Return the (X, Y) coordinate for the center point of the cell that contains the specified text.  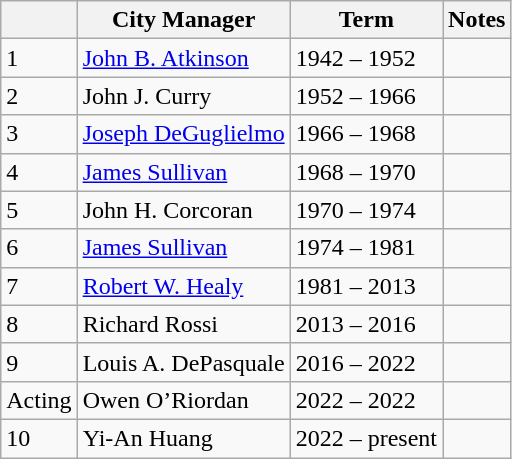
John H. Corcoran (184, 210)
1968 – 1970 (366, 172)
9 (39, 362)
2022 – 2022 (366, 400)
Robert W. Healy (184, 286)
Joseph DeGuglielmo (184, 134)
2022 – present (366, 438)
10 (39, 438)
5 (39, 210)
1966 – 1968 (366, 134)
1 (39, 58)
2 (39, 96)
4 (39, 172)
Yi-An Huang (184, 438)
Notes (477, 20)
City Manager (184, 20)
1970 – 1974 (366, 210)
Term (366, 20)
8 (39, 324)
2013 – 2016 (366, 324)
1952 – 1966 (366, 96)
John B. Atkinson (184, 58)
Acting (39, 400)
1974 – 1981 (366, 248)
6 (39, 248)
Owen O’Riordan (184, 400)
Richard Rossi (184, 324)
1942 – 1952 (366, 58)
John J. Curry (184, 96)
3 (39, 134)
2016 – 2022 (366, 362)
Louis A. DePasquale (184, 362)
7 (39, 286)
1981 – 2013 (366, 286)
